Return the (X, Y) coordinate for the center point of the cell that contains the specified text.  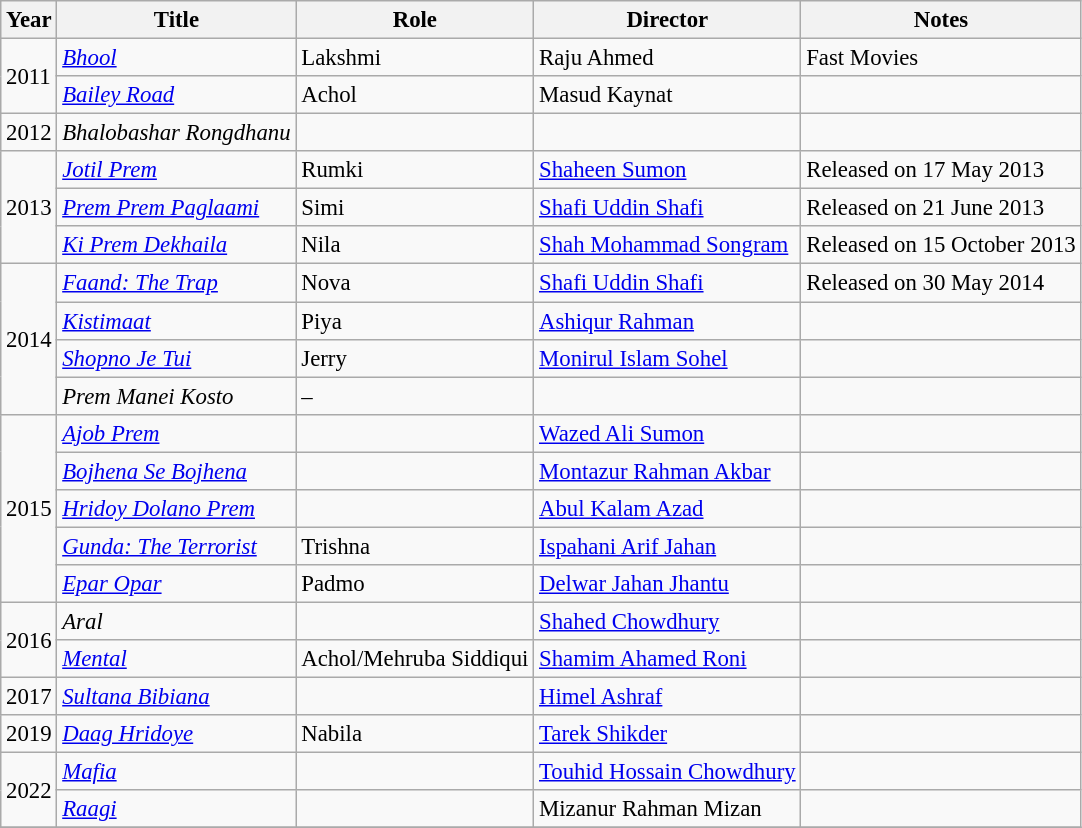
Tarek Shikder (668, 734)
Bhool (176, 58)
Raagi (176, 809)
Hridoy Dolano Prem (176, 509)
Title (176, 20)
Masud Kaynat (668, 95)
2022 (29, 790)
Piya (415, 321)
Ki Prem Dekhaila (176, 245)
Wazed Ali Sumon (668, 433)
Rumki (415, 170)
2017 (29, 697)
Jerry (415, 358)
Bojhena Se Bojhena (176, 471)
Trishna (415, 546)
Released on 15 October 2013 (941, 245)
Gunda: The Terrorist (176, 546)
Nila (415, 245)
Ispahani Arif Jahan (668, 546)
Mental (176, 659)
Abul Kalam Azad (668, 509)
Bailey Road (176, 95)
Monirul Islam Sohel (668, 358)
Sultana Bibiana (176, 697)
2016 (29, 640)
– (415, 396)
Shahed Chowdhury (668, 621)
Director (668, 20)
Epar Opar (176, 584)
Montazur Rahman Akbar (668, 471)
Shaheen Sumon (668, 170)
Shopno Je Tui (176, 358)
Bhalobashar Rongdhanu (176, 133)
2015 (29, 508)
Delwar Jahan Jhantu (668, 584)
Achol/Mehruba Siddiqui (415, 659)
Prem Manei Kosto (176, 396)
Kistimaat (176, 321)
Himel Ashraf (668, 697)
Shah Mohammad Songram (668, 245)
Achol (415, 95)
Padmo (415, 584)
Ajob Prem (176, 433)
Shamim Ahamed Roni (668, 659)
Daag Hridoye (176, 734)
Faand: The Trap (176, 283)
Jotil Prem (176, 170)
Touhid Hossain Chowdhury (668, 772)
Mafia (176, 772)
Nova (415, 283)
Ashiqur Rahman (668, 321)
Simi (415, 208)
Fast Movies (941, 58)
Released on 17 May 2013 (941, 170)
Aral (176, 621)
2011 (29, 76)
Role (415, 20)
2014 (29, 339)
Nabila (415, 734)
Lakshmi (415, 58)
Released on 21 June 2013 (941, 208)
Year (29, 20)
2013 (29, 208)
2012 (29, 133)
Released on 30 May 2014 (941, 283)
Raju Ahmed (668, 58)
Mizanur Rahman Mizan (668, 809)
Prem Prem Paglaami (176, 208)
Notes (941, 20)
2019 (29, 734)
